Scan for the cell matching the given text and deliver its [x, y] coordinate at center. 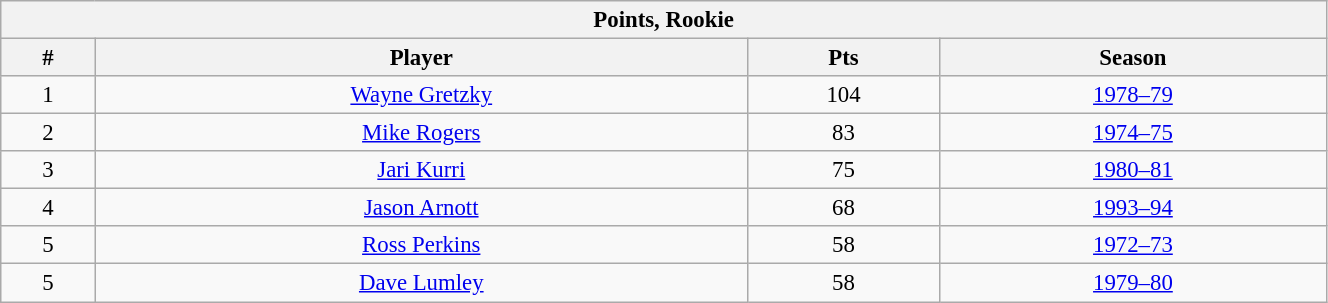
Player [422, 58]
1978–79 [1132, 95]
Mike Rogers [422, 133]
83 [844, 133]
4 [48, 208]
Season [1132, 58]
1980–81 [1132, 170]
1974–75 [1132, 133]
Pts [844, 58]
Jari Kurri [422, 170]
Wayne Gretzky [422, 95]
104 [844, 95]
1993–94 [1132, 208]
68 [844, 208]
75 [844, 170]
# [48, 58]
2 [48, 133]
Jason Arnott [422, 208]
1 [48, 95]
1979–80 [1132, 283]
Dave Lumley [422, 283]
3 [48, 170]
1972–73 [1132, 245]
Points, Rookie [664, 20]
Ross Perkins [422, 245]
